Extract the [x, y] coordinate from the center of the cell holding the provided text.  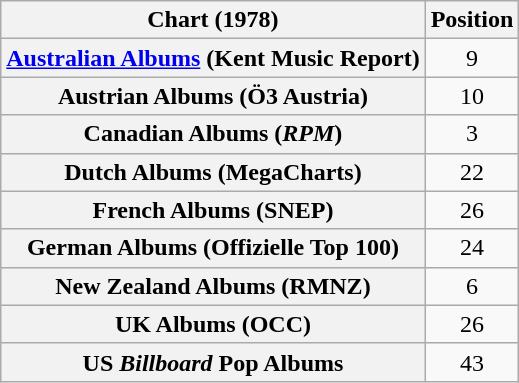
New Zealand Albums (RMNZ) [213, 286]
43 [472, 362]
22 [472, 172]
German Albums (Offizielle Top 100) [213, 248]
Canadian Albums (RPM) [213, 134]
3 [472, 134]
Austrian Albums (Ö3 Austria) [213, 96]
Chart (1978) [213, 20]
10 [472, 96]
Australian Albums (Kent Music Report) [213, 58]
UK Albums (OCC) [213, 324]
US Billboard Pop Albums [213, 362]
Dutch Albums (MegaCharts) [213, 172]
French Albums (SNEP) [213, 210]
6 [472, 286]
9 [472, 58]
Position [472, 20]
24 [472, 248]
